Find where the given text appears and provide that cell's center as (X, Y) coordinate. 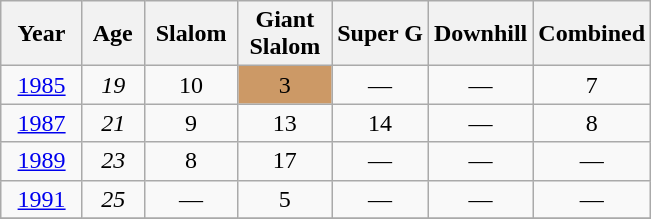
1989 (42, 161)
23 (113, 161)
19 (113, 85)
21 (113, 123)
1985 (42, 85)
3 (285, 85)
Downhill (480, 34)
Age (113, 34)
17 (285, 161)
7 (592, 85)
25 (113, 199)
Slalom (191, 34)
5 (285, 199)
14 (380, 123)
Super G (380, 34)
Combined (592, 34)
13 (285, 123)
10 (191, 85)
9 (191, 123)
Year (42, 34)
1987 (42, 123)
Giant Slalom (285, 34)
1991 (42, 199)
